For the text-containing cell, return its midpoint in (x, y) coordinate format. 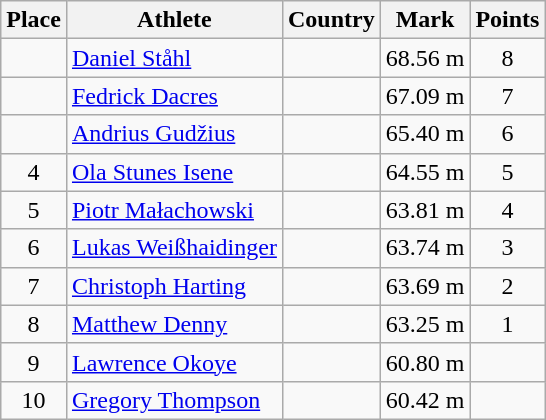
67.09 m (425, 96)
60.42 m (425, 400)
Matthew Denny (174, 324)
9 (34, 362)
63.69 m (425, 286)
Daniel Ståhl (174, 58)
Mark (425, 20)
10 (34, 400)
63.25 m (425, 324)
Ola Stunes Isene (174, 172)
Athlete (174, 20)
Points (508, 20)
Christoph Harting (174, 286)
68.56 m (425, 58)
1 (508, 324)
63.74 m (425, 248)
60.80 m (425, 362)
Gregory Thompson (174, 400)
65.40 m (425, 134)
Piotr Małachowski (174, 210)
63.81 m (425, 210)
64.55 m (425, 172)
Country (331, 20)
Andrius Gudžius (174, 134)
Lawrence Okoye (174, 362)
3 (508, 248)
Lukas Weißhaidinger (174, 248)
Place (34, 20)
2 (508, 286)
Fedrick Dacres (174, 96)
